Locate the cell with the specified text and output its [x, y] center coordinate. 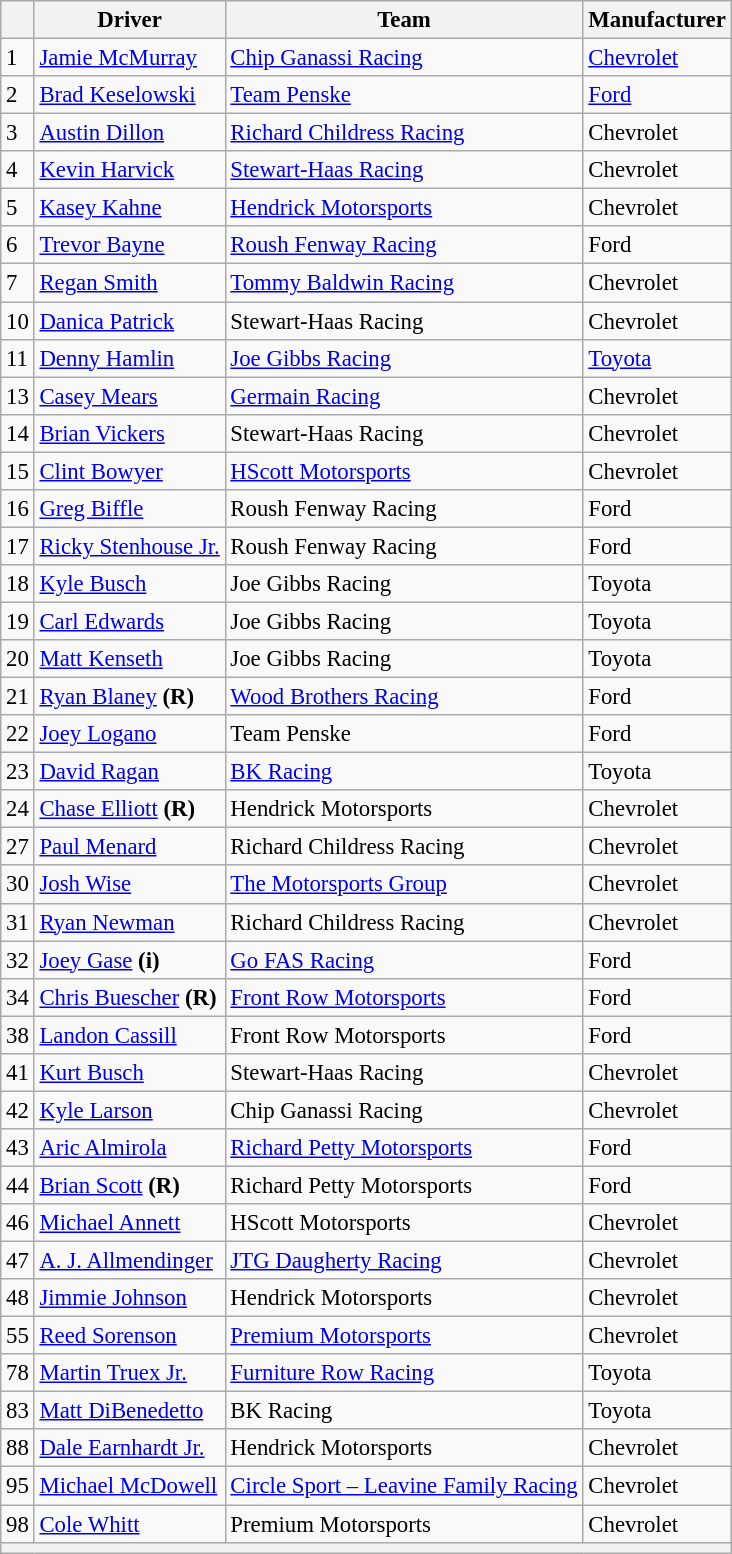
5 [18, 208]
Reed Sorenson [130, 1336]
78 [18, 1373]
19 [18, 621]
Chris Buescher (R) [130, 997]
42 [18, 1110]
24 [18, 809]
20 [18, 659]
Matt Kenseth [130, 659]
Manufacturer [657, 20]
3 [18, 133]
Landon Cassill [130, 1035]
47 [18, 1261]
Trevor Bayne [130, 245]
48 [18, 1298]
Go FAS Racing [404, 960]
Tommy Baldwin Racing [404, 283]
30 [18, 885]
Ryan Blaney (R) [130, 697]
88 [18, 1449]
2 [18, 95]
11 [18, 358]
Danica Patrick [130, 321]
Chase Elliott (R) [130, 809]
David Ragan [130, 772]
Greg Biffle [130, 509]
Ryan Newman [130, 922]
Kurt Busch [130, 1073]
22 [18, 734]
Kasey Kahne [130, 208]
JTG Daugherty Racing [404, 1261]
34 [18, 997]
55 [18, 1336]
Paul Menard [130, 847]
1 [18, 58]
18 [18, 584]
83 [18, 1411]
17 [18, 546]
13 [18, 396]
Germain Racing [404, 396]
Ricky Stenhouse Jr. [130, 546]
Kevin Harvick [130, 170]
Clint Bowyer [130, 471]
A. J. Allmendinger [130, 1261]
38 [18, 1035]
Michael Annett [130, 1223]
Jimmie Johnson [130, 1298]
Martin Truex Jr. [130, 1373]
41 [18, 1073]
43 [18, 1148]
Brian Scott (R) [130, 1185]
21 [18, 697]
Cole Whitt [130, 1524]
Furniture Row Racing [404, 1373]
Denny Hamlin [130, 358]
Josh Wise [130, 885]
Team [404, 20]
The Motorsports Group [404, 885]
15 [18, 471]
46 [18, 1223]
23 [18, 772]
10 [18, 321]
95 [18, 1486]
Casey Mears [130, 396]
Austin Dillon [130, 133]
Brian Vickers [130, 433]
Jamie McMurray [130, 58]
98 [18, 1524]
27 [18, 847]
Regan Smith [130, 283]
32 [18, 960]
Dale Earnhardt Jr. [130, 1449]
44 [18, 1185]
Michael McDowell [130, 1486]
Driver [130, 20]
16 [18, 509]
Aric Almirola [130, 1148]
6 [18, 245]
7 [18, 283]
Circle Sport – Leavine Family Racing [404, 1486]
4 [18, 170]
Kyle Larson [130, 1110]
Joey Logano [130, 734]
Carl Edwards [130, 621]
31 [18, 922]
Kyle Busch [130, 584]
Matt DiBenedetto [130, 1411]
Wood Brothers Racing [404, 697]
Joey Gase (i) [130, 960]
Brad Keselowski [130, 95]
14 [18, 433]
